Capture the cell that displays the provided text and extract its [X, Y] central coordinate. 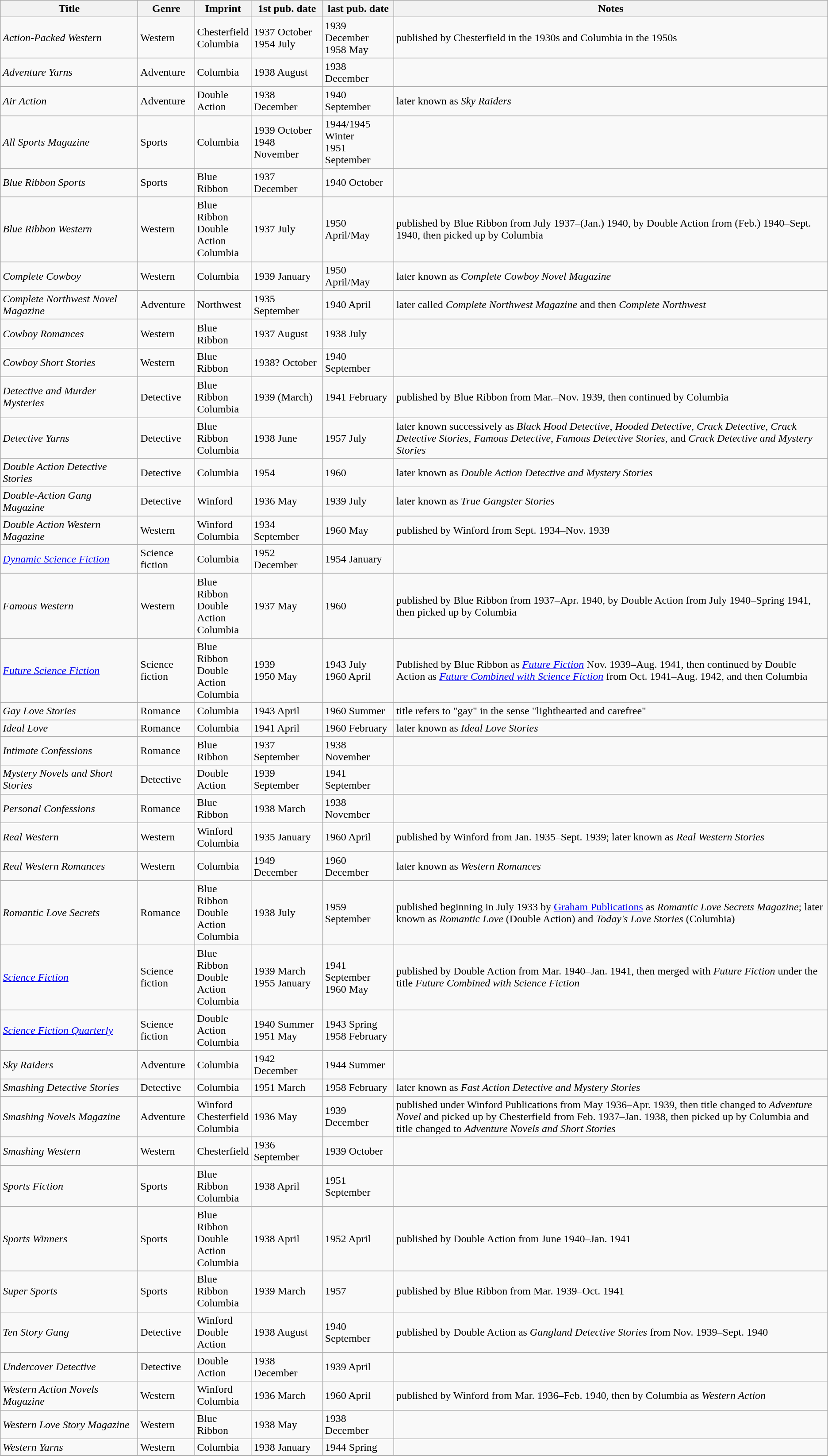
Romantic Love Secrets [69, 913]
Imprint [223, 9]
1935 September [287, 304]
Detective and Murder Mysteries [69, 397]
1944 Spring [358, 1447]
1960 February [358, 728]
1939 July [358, 502]
Western Action Novels Magazine [69, 1396]
Sports Fiction [69, 1186]
later known as Ideal Love Stories [610, 728]
Real Western [69, 837]
ChesterfieldColumbia [223, 38]
1938 May [287, 1424]
Air Action [69, 101]
Adventure Yarns [69, 73]
Action-Packed Western [69, 38]
Intimate Confessions [69, 751]
Double Action Western Magazine [69, 530]
1959 September [358, 913]
WinfordDouble Action [223, 1332]
published by Blue Ribbon from 1937–Apr. 1940, by Double Action from July 1940–Spring 1941, then picked up by Columbia [610, 606]
Real Western Romances [69, 866]
1960 Summer [358, 711]
later known as Complete Cowboy Novel Magazine [610, 276]
Cowboy Romances [69, 334]
Smashing Detective Stories [69, 1088]
1949 December [287, 866]
last pub. date [358, 9]
Detective Yarns [69, 438]
Western Love Story Magazine [69, 1424]
1952 April [358, 1239]
1939 December [358, 1117]
1941 September1960 May [358, 977]
1940 October [358, 182]
Ten Story Gang [69, 1332]
published by Winford from Mar. 1936–Feb. 1940, then by Columbia as Western Action [610, 1396]
later called Complete Northwest Magazine and then Complete Northwest [610, 304]
1951 March [287, 1088]
Famous Western [69, 606]
published by Winford from Sept. 1934–Nov. 1939 [610, 530]
Personal Confessions [69, 808]
1943 Spring1958 February [358, 1030]
Blue Ribbon Western [69, 229]
published by Double Action as Gangland Detective Stories from Nov. 1939–Sept. 1940 [610, 1332]
Northwest [223, 304]
published by Double Action from Mar. 1940–Jan. 1941, then merged with Future Fiction under the title Future Combined with Science Fiction [610, 977]
Undercover Detective [69, 1367]
1937 September [287, 751]
later known as Western Romances [610, 866]
Science Fiction Quarterly [69, 1030]
Dynamic Science Fiction [69, 559]
Sky Raiders [69, 1065]
1939 March1955 January [287, 977]
Complete Northwest Novel Magazine [69, 304]
Title [69, 9]
1937 December [287, 182]
Mystery Novels and Short Stories [69, 780]
Complete Cowboy [69, 276]
title refers to "gay" in the sense "lighthearted and carefree" [610, 711]
1941 February [358, 397]
1954 January [358, 559]
1938 January [287, 1447]
1951 September [358, 1186]
1934 September [287, 530]
1935 January [287, 837]
1939 October [358, 1152]
1937 May [287, 606]
1938 June [287, 438]
Genre [166, 9]
1939 (March) [287, 397]
1936 March [287, 1396]
1939 October1948 November [287, 142]
Double-Action Gang Magazine [69, 502]
1936 September [287, 1152]
1938? October [287, 362]
Gay Love Stories [69, 711]
1960 December [358, 866]
1942 December [287, 1065]
Sports Winners [69, 1239]
1937 July [287, 229]
19391950 May [287, 670]
published by Blue Ribbon from Mar.–Nov. 1939, then continued by Columbia [610, 397]
1938 March [287, 808]
published by Blue Ribbon from Mar. 1939–Oct. 1941 [610, 1291]
1939 December1958 May [358, 38]
1954 [287, 473]
Double Action Detective Stories [69, 473]
1957 [358, 1291]
All Sports Magazine [69, 142]
Double ActionColumbia [223, 1030]
1958 February [358, 1088]
later known as Double Action Detective and Mystery Stories [610, 473]
later known as Fast Action Detective and Mystery Stories [610, 1088]
1937 August [287, 334]
Super Sports [69, 1291]
1957 July [358, 438]
1940 April [358, 304]
WinfordChesterfieldColumbia [223, 1117]
1939 January [287, 276]
Smashing Novels Magazine [69, 1117]
1939 September [287, 780]
Winford [223, 502]
published by Chesterfield in the 1930s and Columbia in the 1950s [610, 38]
Future Science Fiction [69, 670]
1940 Summer1951 May [287, 1030]
later known as True Gangster Stories [610, 502]
1952 December [287, 559]
1960 May [358, 530]
1941 April [287, 728]
Chesterfield [223, 1152]
published by Winford from Jan. 1935–Sept. 1939; later known as Real Western Stories [610, 837]
Notes [610, 9]
1944 Summer [358, 1065]
Cowboy Short Stories [69, 362]
1941 September [358, 780]
1943 April [287, 711]
Smashing Western [69, 1152]
Blue Ribbon Sports [69, 182]
1st pub. date [287, 9]
published by Double Action from June 1940–Jan. 1941 [610, 1239]
Science Fiction [69, 977]
Western Yarns [69, 1447]
Ideal Love [69, 728]
1939 March [287, 1291]
1944/1945 Winter1951 September [358, 142]
later known as Sky Raiders [610, 101]
1943 July1960 April [358, 670]
1937 October1954 July [287, 38]
published by Blue Ribbon from July 1937–(Jan.) 1940, by Double Action from (Feb.) 1940–Sept. 1940, then picked up by Columbia [610, 229]
1939 April [358, 1367]
